Extract the [x, y] coordinate from the center of the cell holding the provided text.  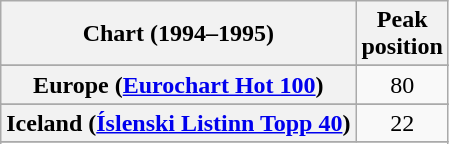
80 [402, 85]
Iceland (Íslenski Listinn Topp 40) [178, 123]
22 [402, 123]
Chart (1994–1995) [178, 34]
Europe (Eurochart Hot 100) [178, 85]
Peakposition [402, 34]
